Return the (X, Y) coordinate for the center point of the cell that contains the specified text.  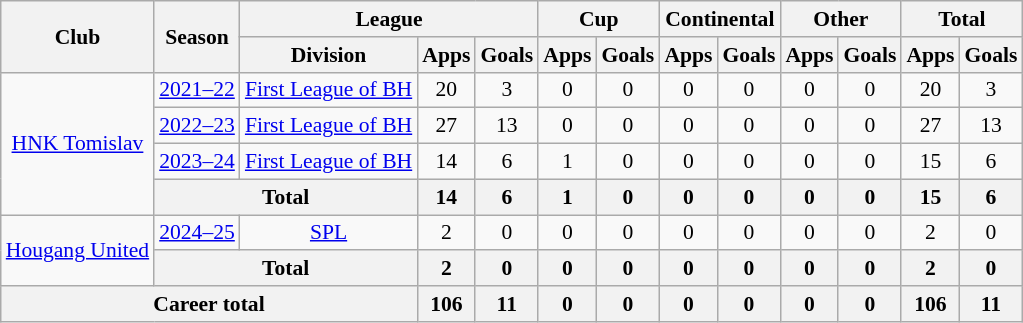
Club (78, 36)
2023–24 (197, 162)
Continental (720, 19)
2024–25 (197, 233)
HNK Tomislav (78, 143)
SPL (328, 233)
League (389, 19)
Career total (210, 304)
Hougang United (78, 250)
2022–23 (197, 126)
Cup (598, 19)
Season (197, 36)
Division (328, 55)
2021–22 (197, 90)
Other (840, 19)
